Capture the cell that displays the provided text and extract its [X, Y] central coordinate. 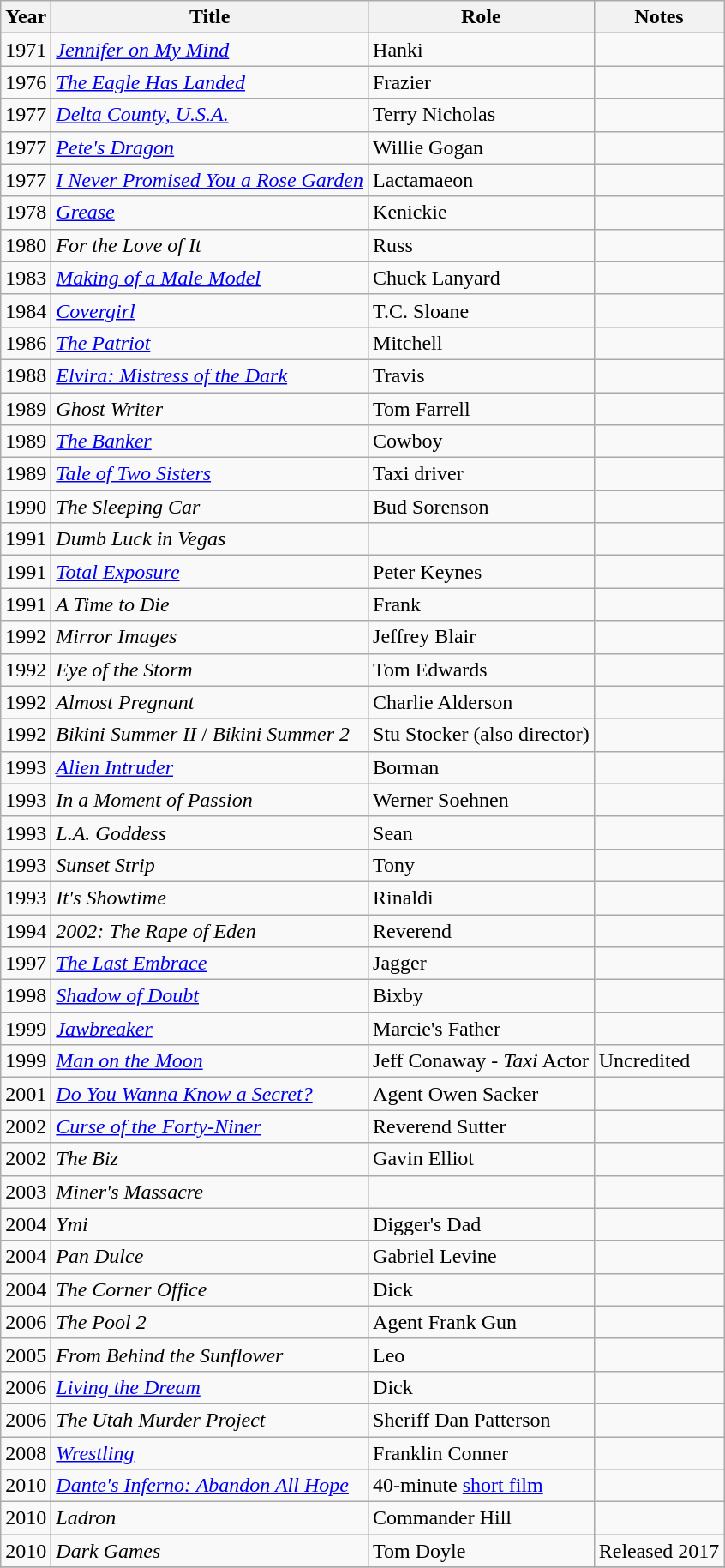
Leo [482, 1355]
Jennifer on My Mind [210, 50]
Franklin Conner [482, 1453]
1983 [26, 278]
Wrestling [210, 1453]
1980 [26, 245]
Ymi [210, 1224]
Digger's Dad [482, 1224]
Rinaldi [482, 898]
Willie Gogan [482, 147]
Eye of the Storm [210, 670]
Peter Keynes [482, 572]
Jawbreaker [210, 1029]
Bud Sorenson [482, 507]
Tom Doyle [482, 1551]
Commander Hill [482, 1518]
Notes [659, 17]
Agent Frank Gun [482, 1322]
Covergirl [210, 310]
The Pool 2 [210, 1322]
Do You Wanna Know a Secret? [210, 1094]
Grease [210, 213]
Total Exposure [210, 572]
Mirror Images [210, 637]
Making of a Male Model [210, 278]
Bikini Summer II / Bikini Summer 2 [210, 735]
Pan Dulce [210, 1257]
1997 [26, 964]
The Sleeping Car [210, 507]
2003 [26, 1192]
Cowboy [482, 442]
Dante's Inferno: Abandon All Hope [210, 1486]
From Behind the Sunflower [210, 1355]
Miner's Massacre [210, 1192]
L.A. Goddess [210, 832]
Lactamaeon [482, 180]
The Last Embrace [210, 964]
Chuck Lanyard [482, 278]
2001 [26, 1094]
Pete's Dragon [210, 147]
Travis [482, 375]
Kenickie [482, 213]
1976 [26, 82]
The Patriot [210, 343]
It's Showtime [210, 898]
Year [26, 17]
Hanki [482, 50]
Gabriel Levine [482, 1257]
2002: The Rape of Eden [210, 930]
A Time to Die [210, 604]
1971 [26, 50]
For the Love of It [210, 245]
Agent Owen Sacker [482, 1094]
Frazier [482, 82]
40-minute short film [482, 1486]
Released 2017 [659, 1551]
The Corner Office [210, 1289]
1984 [26, 310]
1988 [26, 375]
Mitchell [482, 343]
Uncredited [659, 1061]
Marcie's Father [482, 1029]
The Biz [210, 1159]
1986 [26, 343]
Elvira: Mistress of the Dark [210, 375]
Dumb Luck in Vegas [210, 539]
1990 [26, 507]
Stu Stocker (also director) [482, 735]
Jagger [482, 964]
Charlie Alderson [482, 702]
Bixby [482, 996]
1998 [26, 996]
Tom Edwards [482, 670]
Taxi driver [482, 474]
Tom Farrell [482, 409]
Terry Nicholas [482, 115]
Living the Dream [210, 1387]
Frank [482, 604]
The Eagle Has Landed [210, 82]
Man on the Moon [210, 1061]
1978 [26, 213]
Tale of Two Sisters [210, 474]
Role [482, 17]
T.C. Sloane [482, 310]
Borman [482, 767]
The Banker [210, 442]
Delta County, U.S.A. [210, 115]
In a Moment of Passion [210, 800]
The Utah Murder Project [210, 1420]
2005 [26, 1355]
Sean [482, 832]
Ladron [210, 1518]
Werner Soehnen [482, 800]
Sheriff Dan Patterson [482, 1420]
Dark Games [210, 1551]
Sunset Strip [210, 865]
Tony [482, 865]
Title [210, 17]
2008 [26, 1453]
Jeff Conaway - Taxi Actor [482, 1061]
Curse of the Forty-Niner [210, 1126]
Reverend Sutter [482, 1126]
1994 [26, 930]
Jeffrey Blair [482, 637]
I Never Promised You a Rose Garden [210, 180]
Ghost Writer [210, 409]
Alien Intruder [210, 767]
Russ [482, 245]
Shadow of Doubt [210, 996]
Gavin Elliot [482, 1159]
Almost Pregnant [210, 702]
Reverend [482, 930]
